Provide the (X, Y) coordinate of the cell's center where the given text is located.  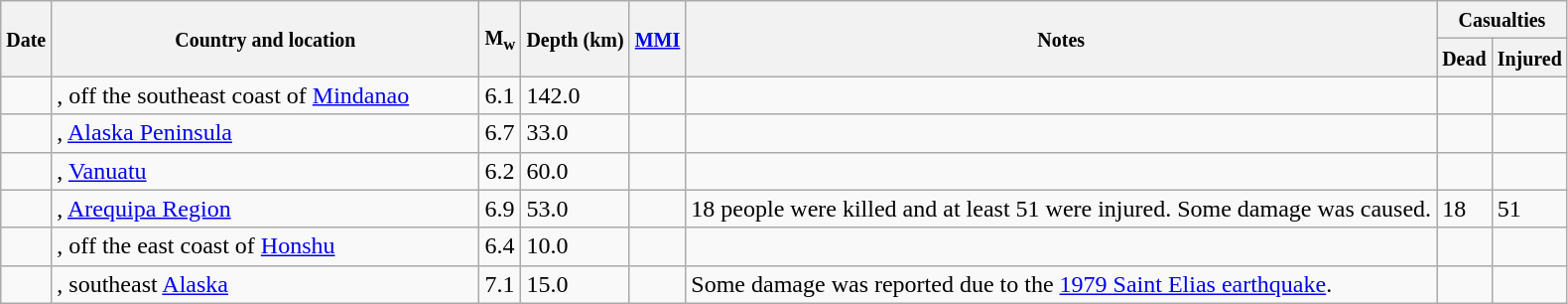
33.0 (576, 133)
6.1 (500, 95)
60.0 (576, 171)
10.0 (576, 246)
6.4 (500, 246)
, Arequipa Region (266, 209)
Mw (500, 39)
142.0 (576, 95)
, southeast Alaska (266, 284)
MMI (657, 39)
18 (1465, 209)
Date (26, 39)
15.0 (576, 284)
Injured (1529, 58)
Depth (km) (576, 39)
, Vanuatu (266, 171)
Dead (1465, 58)
Country and location (266, 39)
, off the southeast coast of Mindanao (266, 95)
53.0 (576, 209)
, off the east coast of Honshu (266, 246)
, Alaska Peninsula (266, 133)
Some damage was reported due to the 1979 Saint Elias earthquake. (1062, 284)
6.9 (500, 209)
6.2 (500, 171)
6.7 (500, 133)
7.1 (500, 284)
51 (1529, 209)
18 people were killed and at least 51 were injured. Some damage was caused. (1062, 209)
Casualties (1503, 20)
Notes (1062, 39)
